Search for the cell housing the specified text and yield its [X, Y] center coordinate. 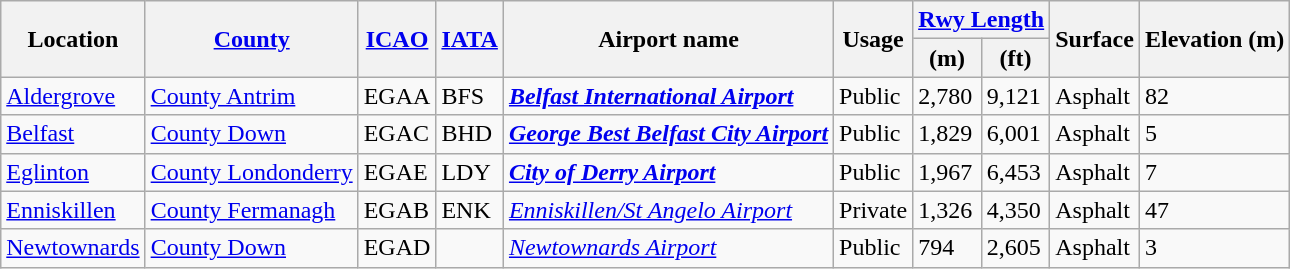
Airport name [668, 39]
7 [1214, 172]
Enniskillen/St Angelo Airport [668, 210]
82 [1214, 96]
2,605 [1016, 248]
ICAO [397, 39]
BFS [470, 96]
Location [73, 39]
BHD [470, 134]
Private [874, 210]
City of Derry Airport [668, 172]
Surface [1095, 39]
Aldergrove [73, 96]
2,780 [948, 96]
47 [1214, 210]
Elevation (m) [1214, 39]
Belfast [73, 134]
EGAE [397, 172]
6,453 [1016, 172]
Enniskillen [73, 210]
Newtownards Airport [668, 248]
794 [948, 248]
County Antrim [252, 96]
Usage [874, 39]
1,967 [948, 172]
1,326 [948, 210]
3 [1214, 248]
EGAB [397, 210]
9,121 [1016, 96]
(ft) [1016, 58]
Belfast International Airport [668, 96]
Eglinton [73, 172]
County [252, 39]
5 [1214, 134]
EGAD [397, 248]
ENK [470, 210]
County Fermanagh [252, 210]
County Londonderry [252, 172]
Newtownards [73, 248]
6,001 [1016, 134]
EGAC [397, 134]
1,829 [948, 134]
IATA [470, 39]
George Best Belfast City Airport [668, 134]
4,350 [1016, 210]
EGAA [397, 96]
(m) [948, 58]
Rwy Length [982, 20]
LDY [470, 172]
